Output the (x, y) coordinate of the center of the cell containing the given text.  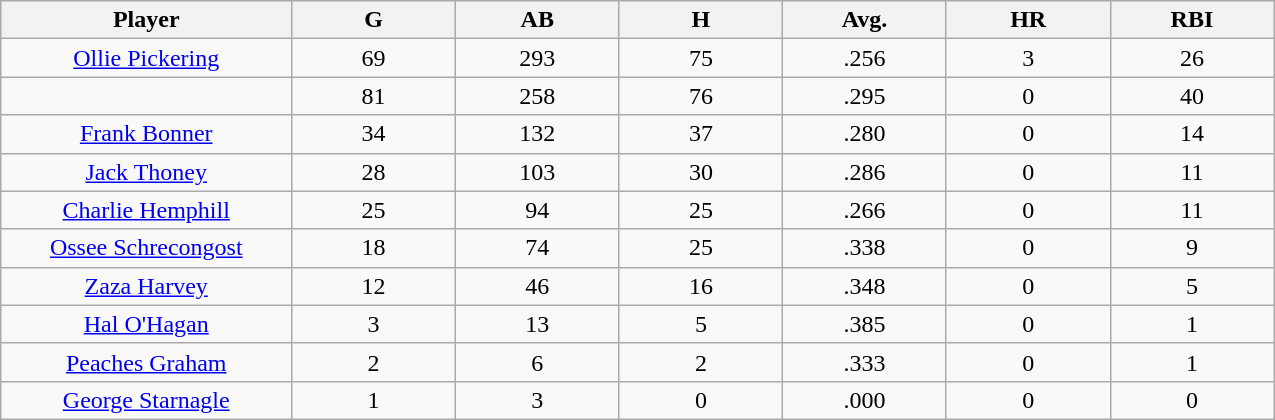
94 (537, 210)
.266 (865, 210)
.295 (865, 96)
.000 (865, 400)
132 (537, 134)
RBI (1192, 20)
293 (537, 58)
28 (374, 172)
14 (1192, 134)
13 (537, 324)
H (701, 20)
40 (1192, 96)
.348 (865, 286)
74 (537, 248)
76 (701, 96)
81 (374, 96)
37 (701, 134)
12 (374, 286)
75 (701, 58)
6 (537, 362)
HR (1028, 20)
.338 (865, 248)
Avg. (865, 20)
Ossee Schrecongost (146, 248)
9 (1192, 248)
.256 (865, 58)
G (374, 20)
Frank Bonner (146, 134)
.286 (865, 172)
46 (537, 286)
258 (537, 96)
34 (374, 134)
30 (701, 172)
Zaza Harvey (146, 286)
Hal O'Hagan (146, 324)
George Starnagle (146, 400)
Player (146, 20)
16 (701, 286)
103 (537, 172)
18 (374, 248)
26 (1192, 58)
Peaches Graham (146, 362)
Charlie Hemphill (146, 210)
.385 (865, 324)
.333 (865, 362)
69 (374, 58)
.280 (865, 134)
AB (537, 20)
Jack Thoney (146, 172)
Ollie Pickering (146, 58)
